Find where the given text appears and provide that cell's center as [x, y] coordinate. 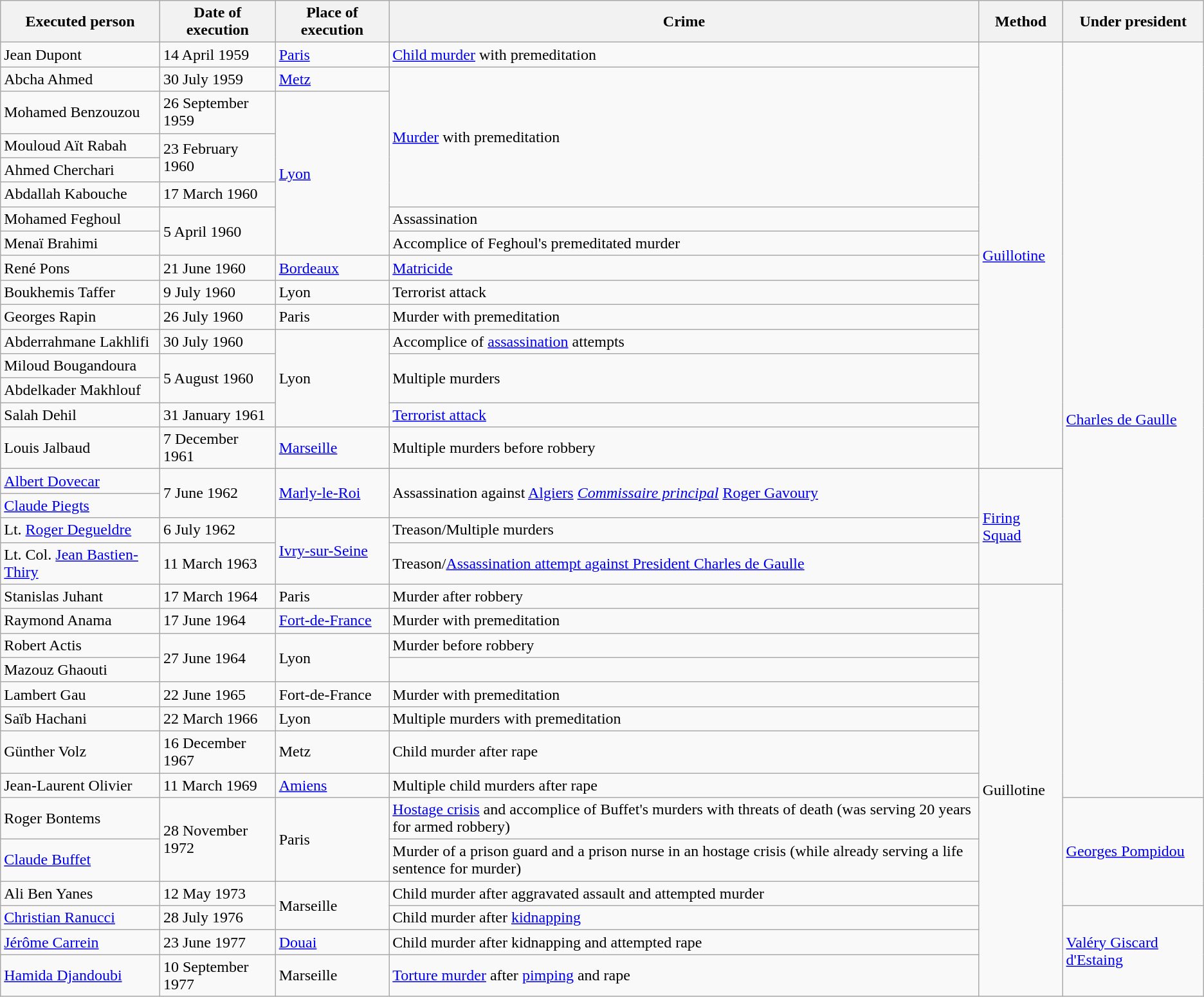
11 March 1963 [217, 563]
7 June 1962 [217, 493]
Valéry Giscard d'Estaing [1133, 951]
16 December 1967 [217, 751]
26 July 1960 [217, 316]
Child murder after aggravated assault and attempted murder [684, 893]
Date of execution [217, 22]
17 March 1964 [217, 596]
11 March 1969 [217, 785]
Christian Ranucci [80, 918]
Mouloud Aït Rabah [80, 145]
Mohamed Feghoul [80, 219]
Crime [684, 22]
Jean Dupont [80, 55]
Child murder after rape [684, 751]
Georges Pompidou [1133, 852]
René Pons [80, 268]
Multiple murders [684, 378]
Lt. Roger Degueldre [80, 530]
14 April 1959 [217, 55]
Accomplice of assassination attempts [684, 342]
Child murder with premeditation [684, 55]
Executed person [80, 22]
Amiens [332, 785]
7 December 1961 [217, 448]
Ivry-sur-Seine [332, 551]
5 August 1960 [217, 378]
Multiple murders before robbery [684, 448]
Torture murder after pimping and rape [684, 975]
Günther Volz [80, 751]
30 July 1959 [217, 79]
23 June 1977 [217, 942]
Menaï Brahimi [80, 243]
Under president [1133, 22]
Salah Dehil [80, 415]
Raymond Anama [80, 621]
Ahmed Cherchari [80, 170]
28 November 1972 [217, 839]
23 February 1960 [217, 158]
Abderrahmane Lakhlifi [80, 342]
Mohamed Benzouzou [80, 112]
12 May 1973 [217, 893]
Charles de Gaulle [1133, 420]
Douai [332, 942]
5 April 1960 [217, 231]
Multiple murders with premeditation [684, 718]
Saïb Hachani [80, 718]
26 September 1959 [217, 112]
21 June 1960 [217, 268]
Method [1021, 22]
Place of execution [332, 22]
Accomplice of Feghoul's premeditated murder [684, 243]
Treason/Assassination attempt against President Charles de Gaulle [684, 563]
Abdallah Kabouche [80, 194]
Georges Rapin [80, 316]
Firing Squad [1021, 526]
28 July 1976 [217, 918]
Bordeaux [332, 268]
Child murder after kidnapping and attempted rape [684, 942]
Miloud Bougandoura [80, 366]
Abdelkader Makhlouf [80, 390]
Mazouz Ghaouti [80, 670]
Marly-le-Roi [332, 493]
9 July 1960 [217, 292]
Murder of a prison guard and a prison nurse in an hostage crisis (while already serving a life sentence for murder) [684, 861]
Multiple child murders after rape [684, 785]
Hamida Djandoubi [80, 975]
Louis Jalbaud [80, 448]
Lt. Col. Jean Bastien-Thiry [80, 563]
Boukhemis Taffer [80, 292]
Albert Dovecar [80, 481]
Treason/Multiple murders [684, 530]
31 January 1961 [217, 415]
22 June 1965 [217, 694]
Lambert Gau [80, 694]
Murder after robbery [684, 596]
Jérôme Carrein [80, 942]
27 June 1964 [217, 657]
10 September 1977 [217, 975]
Roger Bontems [80, 818]
Assassination [684, 219]
Child murder after kidnapping [684, 918]
Murder before robbery [684, 645]
Jean-Laurent Olivier [80, 785]
Claude Buffet [80, 861]
30 July 1960 [217, 342]
Ali Ben Yanes [80, 893]
17 March 1960 [217, 194]
Matricide [684, 268]
Robert Actis [80, 645]
Stanislas Juhant [80, 596]
Claude Piegts [80, 506]
Assassination against Algiers Commissaire principal Roger Gavoury [684, 493]
6 July 1962 [217, 530]
Abcha Ahmed [80, 79]
Hostage crisis and accomplice of Buffet's murders with threats of death (was serving 20 years for armed robbery) [684, 818]
22 March 1966 [217, 718]
17 June 1964 [217, 621]
